Return [x, y] of the center of cell containing provided text 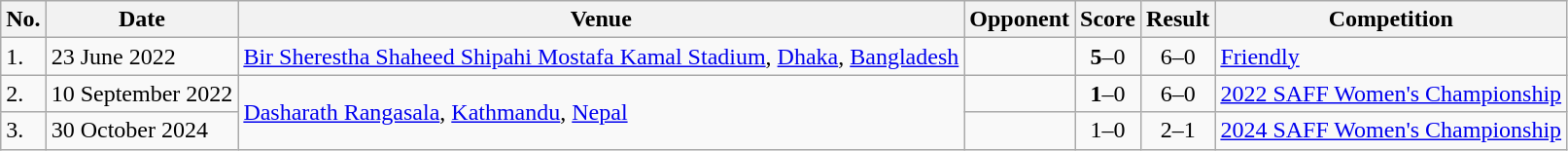
2–1 [1177, 131]
2022 SAFF Women's Championship [1391, 94]
5–0 [1108, 57]
10 September 2022 [142, 94]
No. [23, 19]
1. [23, 57]
3. [23, 131]
23 June 2022 [142, 57]
2024 SAFF Women's Championship [1391, 131]
2. [23, 94]
30 October 2024 [142, 131]
Opponent [1020, 19]
Result [1177, 19]
Score [1108, 19]
Competition [1391, 19]
Bir Sherestha Shaheed Shipahi Mostafa Kamal Stadium, Dhaka, Bangladesh [601, 57]
Date [142, 19]
Dasharath Rangasala, Kathmandu, Nepal [601, 112]
Venue [601, 19]
Friendly [1391, 57]
